Output the (X, Y) coordinate of the center of the cell containing the given text.  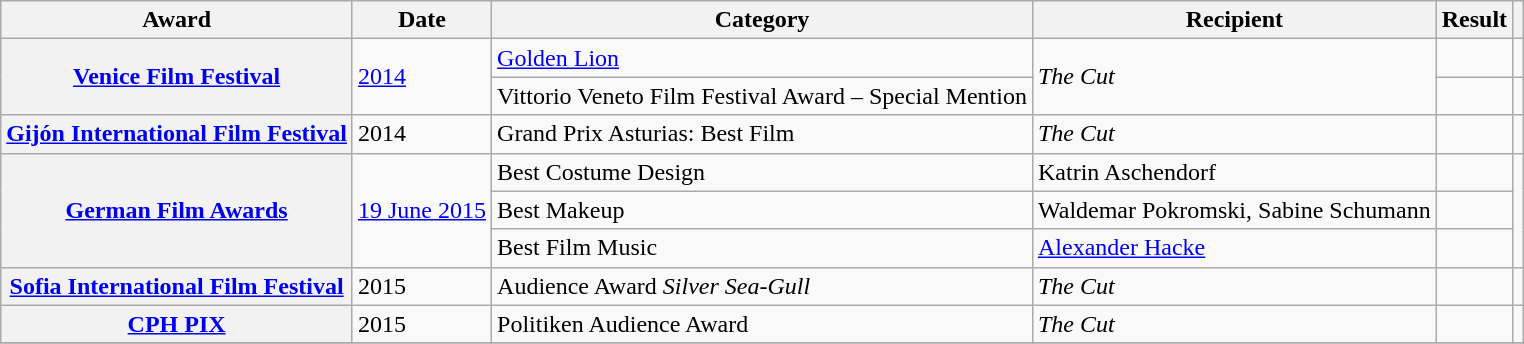
19 June 2015 (422, 210)
Golden Lion (762, 58)
Gijón International Film Festival (177, 134)
Venice Film Festival (177, 77)
Best Makeup (762, 210)
Best Film Music (762, 248)
Recipient (1234, 20)
CPH PIX (177, 324)
Audience Award Silver Sea-Gull (762, 286)
Award (177, 20)
Katrin Aschendorf (1234, 172)
Category (762, 20)
Sofia International Film Festival (177, 286)
Alexander Hacke (1234, 248)
Grand Prix Asturias: Best Film (762, 134)
Date (422, 20)
German Film Awards (177, 210)
Vittorio Veneto Film Festival Award – Special Mention (762, 96)
Waldemar Pokromski, Sabine Schumann (1234, 210)
Best Costume Design (762, 172)
Result (1474, 20)
Politiken Audience Award (762, 324)
